Detect which cell encompasses the target text, then output its [x, y] center coordinate. 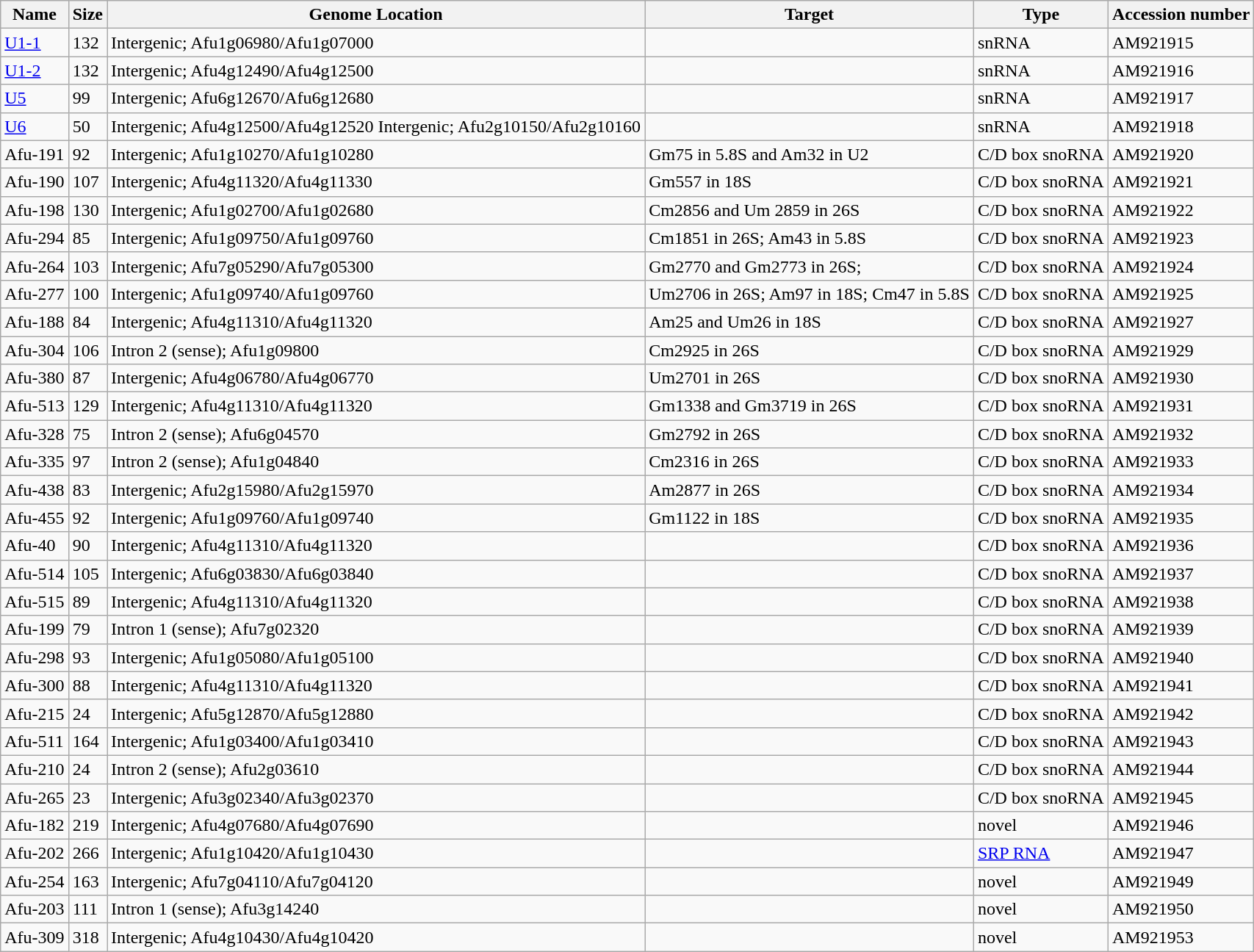
129 [87, 406]
Intergenic; Afu7g04110/Afu7g04120 [376, 881]
Genome Location [376, 15]
Intron 2 (sense); Afu6g04570 [376, 434]
Intergenic; Afu6g03830/Afu6g03840 [376, 574]
AM921929 [1181, 350]
Am25 and Um26 in 18S [810, 322]
Intergenic; Afu1g09750/Afu1g09760 [376, 238]
318 [87, 937]
AM921938 [1181, 602]
AM921918 [1181, 126]
Afu-210 [35, 769]
AM921936 [1181, 546]
Gm2770 and Gm2773 in 26S; [810, 266]
Intron 2 (sense); Afu2g03610 [376, 769]
Intergenic; Afu2g15980/Afu2g15970 [376, 490]
Afu-188 [35, 322]
AM921943 [1181, 741]
Afu-198 [35, 210]
266 [87, 854]
Afu-438 [35, 490]
100 [87, 294]
105 [87, 574]
AM921931 [1181, 406]
Intergenic; Afu1g09740/Afu1g09760 [376, 294]
88 [87, 685]
Afu-511 [35, 741]
111 [87, 909]
Intergenic; Afu4g10430/Afu4g10420 [376, 937]
AM921917 [1181, 98]
Afu-300 [35, 685]
AM921950 [1181, 909]
Name [35, 15]
Size [87, 15]
99 [87, 98]
84 [87, 322]
AM921944 [1181, 769]
164 [87, 741]
106 [87, 350]
Afu-328 [35, 434]
Afu-254 [35, 881]
AM921937 [1181, 574]
Afu-380 [35, 378]
AM921922 [1181, 210]
Intergenic; Afu4g11320/Afu4g11330 [376, 182]
75 [87, 434]
AM921921 [1181, 182]
Afu-515 [35, 602]
Afu-264 [35, 266]
U1-1 [35, 43]
89 [87, 602]
23 [87, 797]
U1-2 [35, 71]
Afu-514 [35, 574]
Intergenic; Afu4g07680/Afu4g07690 [376, 826]
AM921949 [1181, 881]
AM921934 [1181, 490]
Afu-513 [35, 406]
AM921946 [1181, 826]
AM921930 [1181, 378]
83 [87, 490]
Afu-191 [35, 154]
Intron 1 (sense); Afu3g14240 [376, 909]
AM921935 [1181, 518]
Intergenic; Afu1g06980/Afu1g07000 [376, 43]
Um2701 in 26S [810, 378]
AM921927 [1181, 322]
219 [87, 826]
Cm2316 in 26S [810, 462]
90 [87, 546]
103 [87, 266]
Afu-182 [35, 826]
Gm75 in 5.8S and Am32 in U2 [810, 154]
AM921925 [1181, 294]
Intergenic; Afu7g05290/Afu7g05300 [376, 266]
Intergenic; Afu1g05080/Afu1g05100 [376, 657]
163 [87, 881]
SRP RNA [1040, 854]
Um2706 in 26S; Am97 in 18S; Cm47 in 5.8S [810, 294]
AM921953 [1181, 937]
AM921940 [1181, 657]
Afu-309 [35, 937]
AM921942 [1181, 713]
85 [87, 238]
AM921939 [1181, 630]
Type [1040, 15]
Afu-202 [35, 854]
AM921941 [1181, 685]
Afu-277 [35, 294]
Intron 1 (sense); Afu7g02320 [376, 630]
Intergenic; Afu4g12490/Afu4g12500 [376, 71]
50 [87, 126]
Gm2792 in 26S [810, 434]
Afu-294 [35, 238]
87 [87, 378]
Intergenic; Afu5g12870/Afu5g12880 [376, 713]
AM921924 [1181, 266]
Intergenic; Afu4g06780/Afu4g06770 [376, 378]
Gm1338 and Gm3719 in 26S [810, 406]
AM921932 [1181, 434]
AM921920 [1181, 154]
Cm2925 in 26S [810, 350]
Cm1851 in 26S; Am43 in 5.8S [810, 238]
Am2877 in 26S [810, 490]
93 [87, 657]
Afu-455 [35, 518]
Intron 2 (sense); Afu1g09800 [376, 350]
Afu-199 [35, 630]
Cm2856 and Um 2859 in 26S [810, 210]
Intergenic; Afu1g09760/Afu1g09740 [376, 518]
Afu-190 [35, 182]
Afu-265 [35, 797]
79 [87, 630]
Intron 2 (sense); Afu1g04840 [376, 462]
Afu-40 [35, 546]
Afu-335 [35, 462]
Accession number [1181, 15]
Intergenic; Afu4g12500/Afu4g12520 Intergenic; Afu2g10150/Afu2g10160 [376, 126]
AM921947 [1181, 854]
107 [87, 182]
97 [87, 462]
Gm1122 in 18S [810, 518]
Intergenic; Afu1g10420/Afu1g10430 [376, 854]
AM921933 [1181, 462]
Target [810, 15]
130 [87, 210]
AM921923 [1181, 238]
Afu-298 [35, 657]
Afu-304 [35, 350]
Intergenic; Afu1g10270/Afu1g10280 [376, 154]
U6 [35, 126]
Intergenic; Afu1g03400/Afu1g03410 [376, 741]
Gm557 in 18S [810, 182]
AM921916 [1181, 71]
Afu-215 [35, 713]
Intergenic; Afu3g02340/Afu3g02370 [376, 797]
U5 [35, 98]
Afu-203 [35, 909]
Intergenic; Afu6g12670/Afu6g12680 [376, 98]
AM921945 [1181, 797]
AM921915 [1181, 43]
Intergenic; Afu1g02700/Afu1g02680 [376, 210]
